Provide the [X, Y] coordinate of the cell's center where the given text is located.  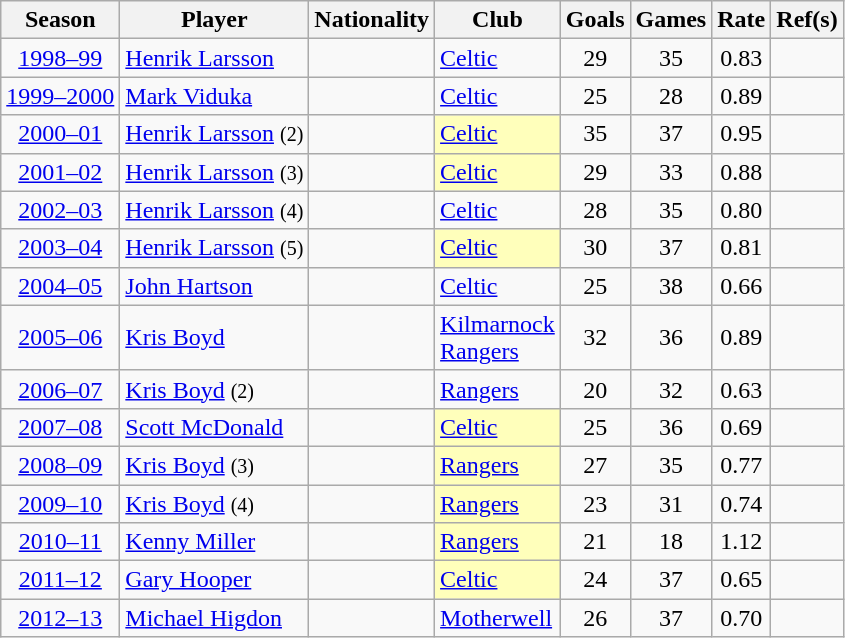
2003–04 [60, 248]
2006–07 [60, 389]
27 [595, 465]
Player [214, 20]
Kris Boyd (3) [214, 465]
20 [595, 389]
0.63 [742, 389]
Michael Higdon [214, 618]
2001–02 [60, 172]
0.88 [742, 172]
21 [595, 542]
Season [60, 20]
0.83 [742, 58]
Nationality [372, 20]
Kris Boyd (4) [214, 503]
Motherwell [498, 618]
Gary Hooper [214, 580]
Rate [742, 20]
Scott McDonald [214, 427]
18 [671, 542]
KilmarnockRangers [498, 338]
2000–01 [60, 134]
Mark Viduka [214, 96]
0.95 [742, 134]
23 [595, 503]
2009–10 [60, 503]
2008–09 [60, 465]
John Hartson [214, 286]
1998–99 [60, 58]
Club [498, 20]
Kenny Miller [214, 542]
Goals [595, 20]
0.77 [742, 465]
2010–11 [60, 542]
Henrik Larsson (4) [214, 210]
Ref(s) [807, 20]
Henrik Larsson (2) [214, 134]
0.74 [742, 503]
Kris Boyd [214, 338]
2002–03 [60, 210]
24 [595, 580]
33 [671, 172]
Kris Boyd (2) [214, 389]
31 [671, 503]
2007–08 [60, 427]
2012–13 [60, 618]
0.65 [742, 580]
2011–12 [60, 580]
Games [671, 20]
0.69 [742, 427]
38 [671, 286]
Henrik Larsson [214, 58]
0.81 [742, 248]
26 [595, 618]
2004–05 [60, 286]
Henrik Larsson (5) [214, 248]
0.80 [742, 210]
1999–2000 [60, 96]
0.70 [742, 618]
30 [595, 248]
1.12 [742, 542]
Henrik Larsson (3) [214, 172]
0.66 [742, 286]
2005–06 [60, 338]
